Find where the given text appears and provide that cell's center as [X, Y] coordinate. 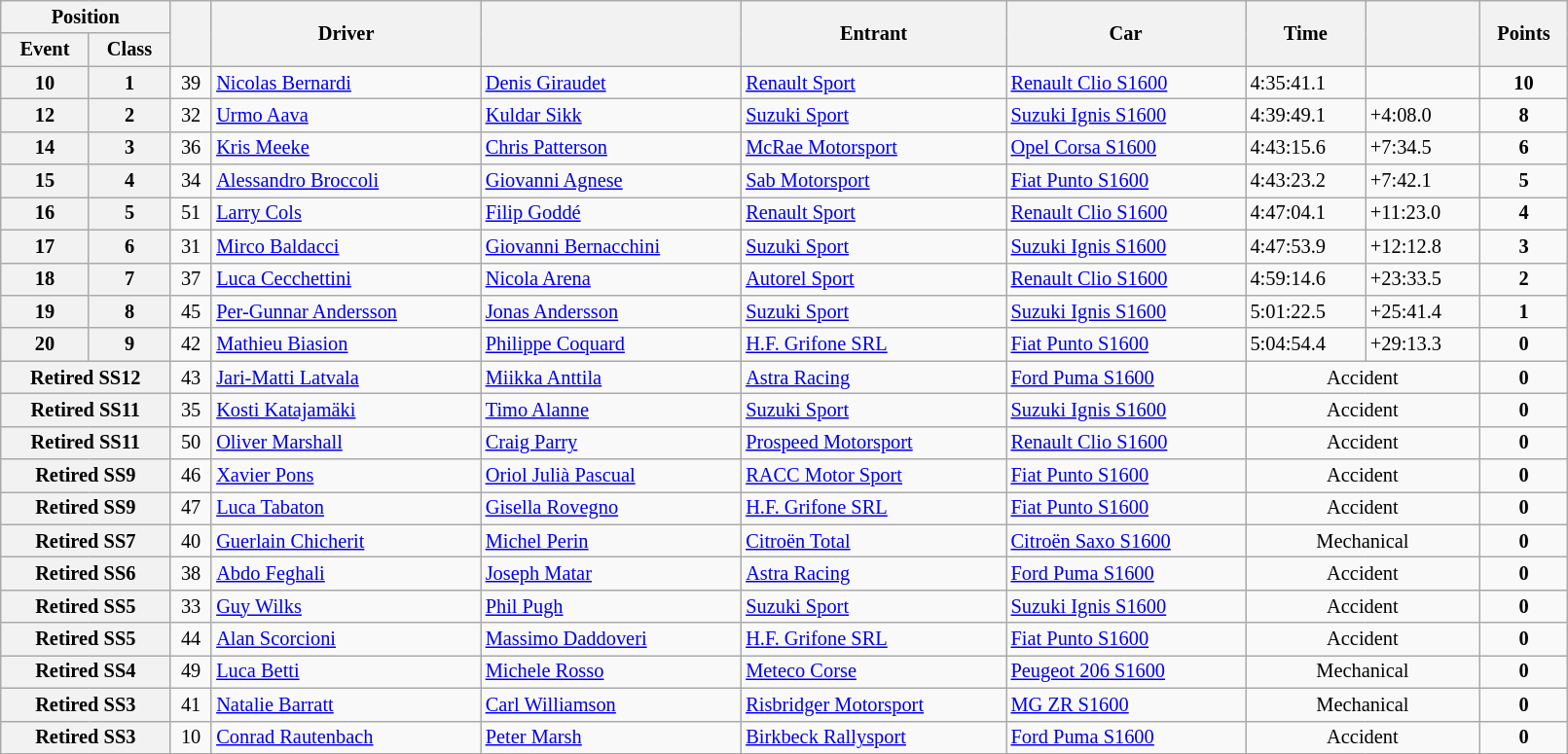
51 [191, 213]
Car [1126, 33]
4:35:41.1 [1306, 83]
+7:34.5 [1423, 148]
4:59:14.6 [1306, 279]
20 [45, 344]
19 [45, 311]
Luca Betti [346, 671]
Natalie Barratt [346, 704]
Michel Perin [611, 541]
4:47:04.1 [1306, 213]
49 [191, 671]
37 [191, 279]
Retired SS7 [86, 541]
Time [1306, 33]
+23:33.5 [1423, 279]
12 [45, 115]
Driver [346, 33]
Luca Cecchettini [346, 279]
Peter Marsh [611, 737]
Retired SS12 [86, 377]
Opel Corsa S1600 [1126, 148]
Nicola Arena [611, 279]
4:47:53.9 [1306, 246]
Filip Goddé [611, 213]
4:43:23.2 [1306, 181]
Kosti Katajamäki [346, 410]
5:01:22.5 [1306, 311]
Giovanni Agnese [611, 181]
Oliver Marshall [346, 443]
Jonas Andersson [611, 311]
Phil Pugh [611, 606]
Alessandro Broccoli [346, 181]
4:43:15.6 [1306, 148]
Entrant [873, 33]
35 [191, 410]
Birkbeck Rallysport [873, 737]
+29:13.3 [1423, 344]
Denis Giraudet [611, 83]
Kris Meeke [346, 148]
Luca Tabaton [346, 508]
Retired SS6 [86, 573]
Retired SS4 [86, 671]
Craig Parry [611, 443]
Risbridger Motorsport [873, 704]
31 [191, 246]
Nicolas Bernardi [346, 83]
Mirco Baldacci [346, 246]
Mathieu Biasion [346, 344]
47 [191, 508]
45 [191, 311]
Joseph Matar [611, 573]
Meteco Corse [873, 671]
Abdo Feghali [346, 573]
Kuldar Sikk [611, 115]
5:04:54.4 [1306, 344]
34 [191, 181]
Points [1524, 33]
MG ZR S1600 [1126, 704]
+12:12.8 [1423, 246]
42 [191, 344]
Timo Alanne [611, 410]
7 [129, 279]
Citroën Saxo S1600 [1126, 541]
+7:42.1 [1423, 181]
33 [191, 606]
44 [191, 639]
Peugeot 206 S1600 [1126, 671]
Carl Williamson [611, 704]
36 [191, 148]
Citroën Total [873, 541]
Jari-Matti Latvala [346, 377]
14 [45, 148]
Class [129, 50]
Guy Wilks [346, 606]
RACC Motor Sport [873, 476]
Guerlain Chicherit [346, 541]
+4:08.0 [1423, 115]
38 [191, 573]
Larry Cols [346, 213]
Oriol Julià Pascual [611, 476]
Prospeed Motorsport [873, 443]
Conrad Rautenbach [346, 737]
+25:41.4 [1423, 311]
Event [45, 50]
Xavier Pons [346, 476]
Philippe Coquard [611, 344]
Sab Motorsport [873, 181]
+11:23.0 [1423, 213]
Urmo Aava [346, 115]
46 [191, 476]
Per-Gunnar Andersson [346, 311]
Gisella Rovegno [611, 508]
40 [191, 541]
18 [45, 279]
17 [45, 246]
9 [129, 344]
Michele Rosso [611, 671]
39 [191, 83]
41 [191, 704]
50 [191, 443]
Autorel Sport [873, 279]
Massimo Daddoveri [611, 639]
4:39:49.1 [1306, 115]
43 [191, 377]
Chris Patterson [611, 148]
Giovanni Bernacchini [611, 246]
32 [191, 115]
16 [45, 213]
Position [86, 17]
15 [45, 181]
Miikka Anttila [611, 377]
McRae Motorsport [873, 148]
Alan Scorcioni [346, 639]
